Output the (X, Y) coordinate of the center of the cell containing the given text.  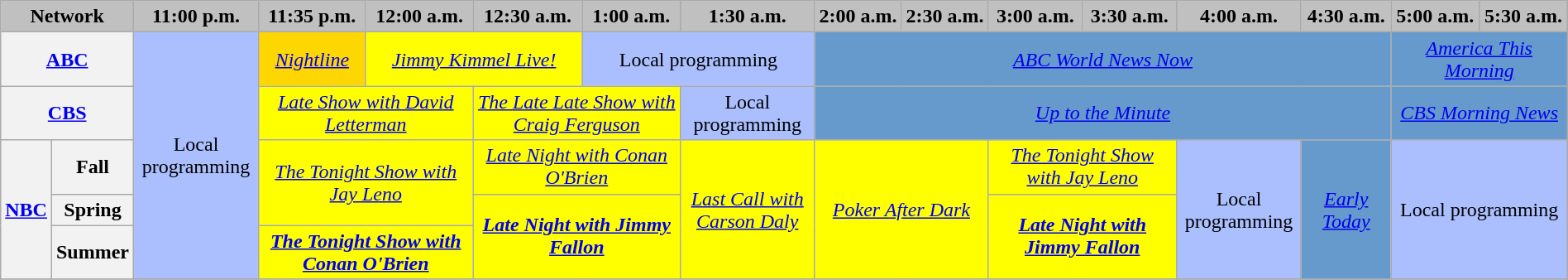
CBS (68, 113)
1:00 a.m. (632, 17)
1:30 a.m. (748, 17)
11:00 p.m. (197, 17)
The Late Late Show with Craig Ferguson (577, 113)
CBS Morning News (1479, 113)
Poker After Dark (901, 210)
5:00 a.m. (1436, 17)
Spring (93, 210)
Late Show with David Letterman (366, 113)
5:30 a.m. (1523, 17)
ABC (68, 60)
4:00 a.m. (1239, 17)
Nightline (312, 60)
3:30 a.m. (1130, 17)
Summer (93, 252)
Early Today (1346, 210)
Late Night with Conan O'Brien (577, 167)
Network (68, 17)
Last Call with Carson Daly (748, 210)
Up to the Minute (1103, 113)
2:00 a.m. (858, 17)
11:35 p.m. (312, 17)
Jimmy Kimmel Live! (474, 60)
4:30 a.m. (1346, 17)
Fall (93, 167)
ABC World News Now (1103, 60)
America This Morning (1479, 60)
12:00 a.m. (419, 17)
12:30 a.m. (528, 17)
NBC (26, 210)
2:30 a.m. (944, 17)
3:00 a.m. (1035, 17)
The Tonight Show with Conan O'Brien (366, 252)
